Scan for the cell matching the given text and deliver its (X, Y) coordinate at center. 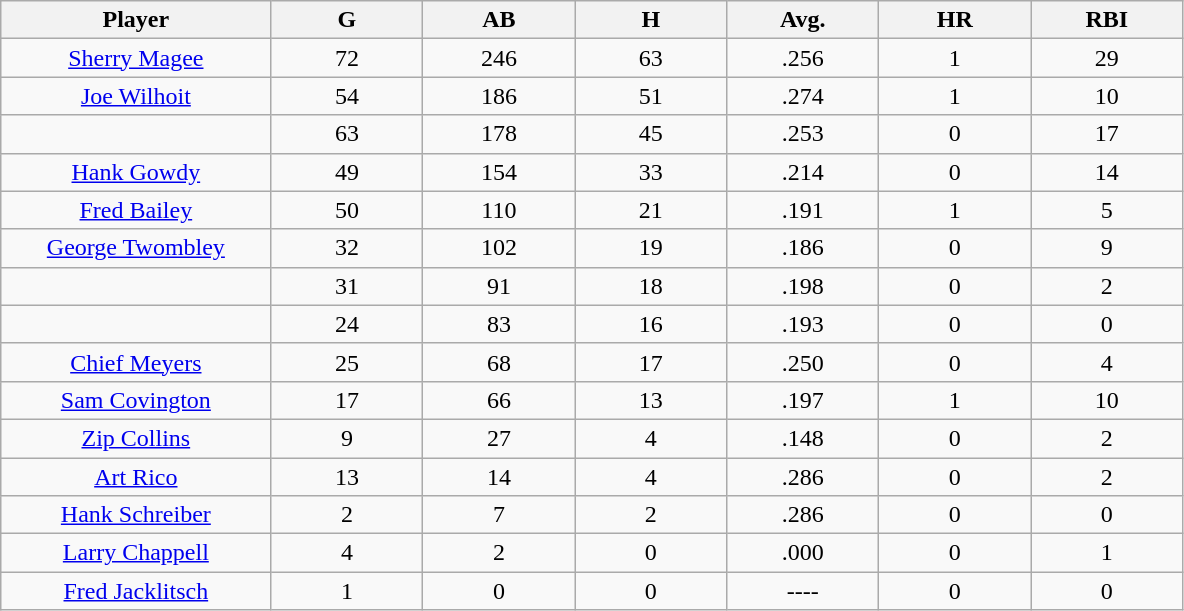
29 (1107, 58)
Joe Wilhoit (136, 96)
154 (499, 172)
G (347, 20)
45 (651, 134)
.193 (803, 324)
32 (347, 248)
Hank Gowdy (136, 172)
16 (651, 324)
51 (651, 96)
.191 (803, 210)
31 (347, 286)
33 (651, 172)
54 (347, 96)
72 (347, 58)
7 (499, 515)
5 (1107, 210)
178 (499, 134)
HR (955, 20)
.198 (803, 286)
25 (347, 362)
.256 (803, 58)
Chief Meyers (136, 362)
Hank Schreiber (136, 515)
.186 (803, 248)
19 (651, 248)
Sam Covington (136, 400)
Avg. (803, 20)
246 (499, 58)
24 (347, 324)
George Twombley (136, 248)
186 (499, 96)
102 (499, 248)
.253 (803, 134)
Player (136, 20)
91 (499, 286)
AB (499, 20)
---- (803, 591)
H (651, 20)
RBI (1107, 20)
.274 (803, 96)
27 (499, 438)
.197 (803, 400)
Sherry Magee (136, 58)
.250 (803, 362)
50 (347, 210)
Fred Jacklitsch (136, 591)
.000 (803, 553)
49 (347, 172)
68 (499, 362)
110 (499, 210)
Larry Chappell (136, 553)
Zip Collins (136, 438)
Fred Bailey (136, 210)
.148 (803, 438)
18 (651, 286)
66 (499, 400)
.214 (803, 172)
Art Rico (136, 477)
83 (499, 324)
21 (651, 210)
